Determine the (x, y) coordinate at the center of the cell enclosing the given text.  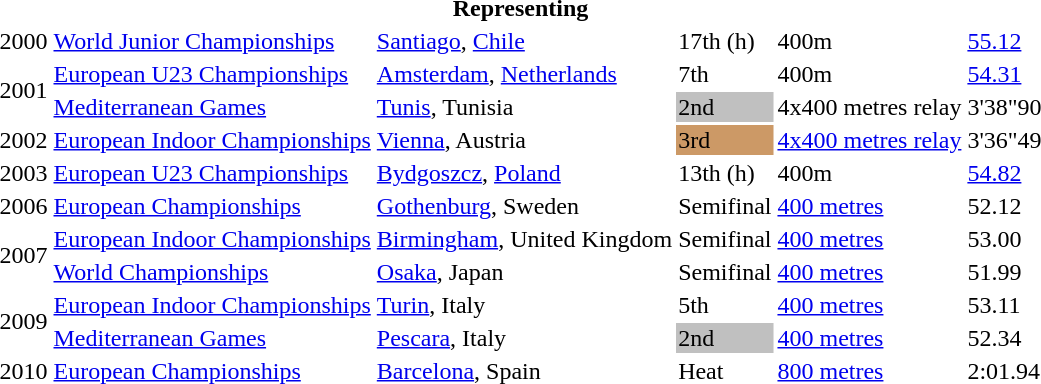
World Junior Championships (212, 41)
Turin, Italy (524, 305)
Tunis, Tunisia (524, 107)
Santiago, Chile (524, 41)
5th (725, 305)
World Championships (212, 272)
Gothenburg, Sweden (524, 206)
13th (h) (725, 173)
3rd (725, 140)
7th (725, 74)
Amsterdam, Netherlands (524, 74)
Bydgoszcz, Poland (524, 173)
Birmingham, United Kingdom (524, 239)
Osaka, Japan (524, 272)
Vienna, Austria (524, 140)
17th (h) (725, 41)
Pescara, Italy (524, 338)
European Championships (212, 206)
